Identify which cell holds the provided text, then report its [x, y] central coordinate. 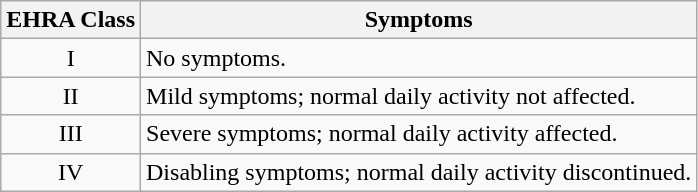
Mild symptoms; normal daily activity not affected. [419, 96]
IV [71, 172]
Disabling symptoms; normal daily activity discontinued. [419, 172]
II [71, 96]
EHRA Class [71, 20]
Symptoms [419, 20]
Severe symptoms; normal daily activity affected. [419, 134]
I [71, 58]
III [71, 134]
No symptoms. [419, 58]
